Capture the cell that displays the provided text and extract its (x, y) central coordinate. 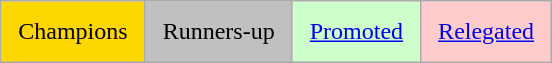
Runners-up (218, 32)
Promoted (356, 32)
Champions (73, 32)
Relegated (486, 32)
